For the text-containing cell, return its midpoint in [X, Y] coordinate format. 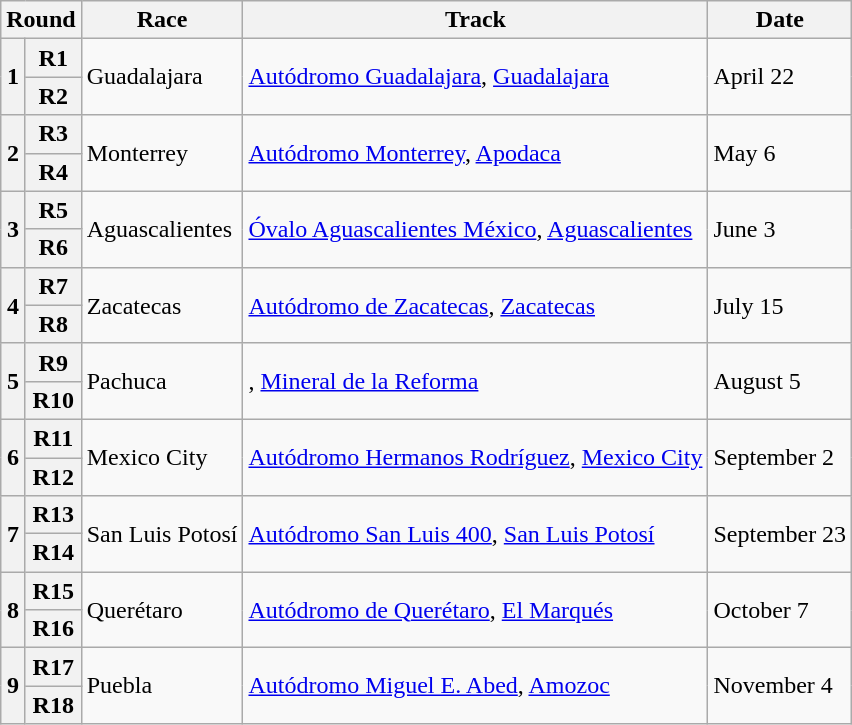
Autódromo Monterrey, Apodaca [476, 153]
Autódromo de Zacatecas, Zacatecas [476, 305]
Autódromo Guadalajara, Guadalajara [476, 77]
6 [14, 457]
R10 [53, 400]
R9 [53, 362]
7 [14, 534]
Track [476, 20]
R5 [53, 210]
R13 [53, 515]
Querétaro [162, 610]
Autódromo San Luis 400, San Luis Potosí [476, 534]
Guadalajara [162, 77]
8 [14, 610]
1 [14, 77]
5 [14, 381]
Óvalo Aguascalientes México, Aguascalientes [476, 229]
Autódromo de Querétaro, El Marqués [476, 610]
R8 [53, 324]
July 15 [780, 305]
Round [41, 20]
R17 [53, 667]
June 3 [780, 229]
October 7 [780, 610]
R2 [53, 96]
R15 [53, 591]
April 22 [780, 77]
Aguascalientes [162, 229]
9 [14, 686]
Autódromo Hermanos Rodríguez, Mexico City [476, 457]
San Luis Potosí [162, 534]
Race [162, 20]
Autódromo Miguel E. Abed, Amozoc [476, 686]
R4 [53, 172]
Puebla [162, 686]
August 5 [780, 381]
4 [14, 305]
September 23 [780, 534]
R7 [53, 286]
Pachuca [162, 381]
R18 [53, 705]
R12 [53, 477]
Date [780, 20]
November 4 [780, 686]
R6 [53, 248]
Monterrey [162, 153]
May 6 [780, 153]
September 2 [780, 457]
, Mineral de la Reforma [476, 381]
R11 [53, 438]
R3 [53, 134]
R1 [53, 58]
R16 [53, 629]
3 [14, 229]
Mexico City [162, 457]
2 [14, 153]
R14 [53, 553]
Zacatecas [162, 305]
